Capture the cell that displays the provided text and extract its [X, Y] central coordinate. 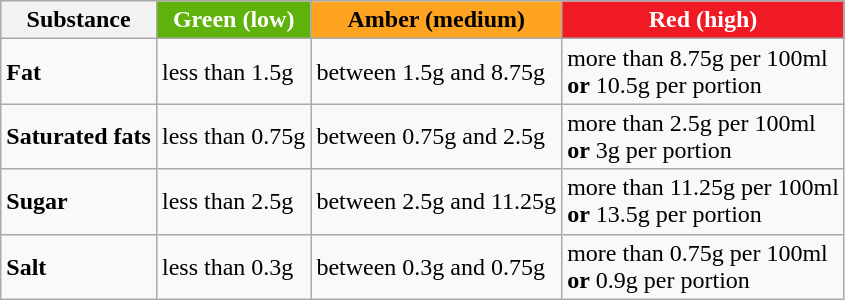
Sugar [79, 202]
Substance [79, 20]
less than 0.3g [233, 266]
more than 2.5g per 100mlor 3g per portion [704, 136]
between 0.3g and 0.75g [436, 266]
more than 11.25g per 100mlor 13.5g per portion [704, 202]
Saturated fats [79, 136]
more than 8.75g per 100mlor 10.5g per portion [704, 72]
Fat [79, 72]
less than 0.75g [233, 136]
less than 1.5g [233, 72]
between 1.5g and 8.75g [436, 72]
between 2.5g and 11.25g [436, 202]
Salt [79, 266]
less than 2.5g [233, 202]
Amber (medium) [436, 20]
more than 0.75g per 100mlor 0.9g per portion [704, 266]
between 0.75g and 2.5g [436, 136]
Red (high) [704, 20]
Green (low) [233, 20]
